Extract the (X, Y) coordinate from the center of the cell holding the provided text.  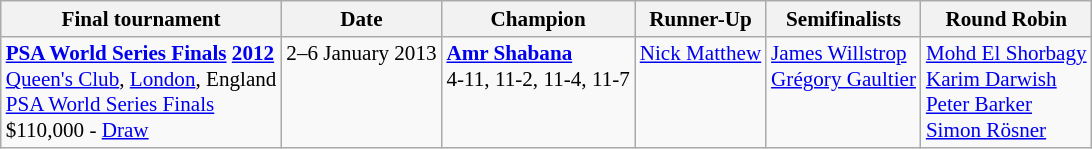
Mohd El Shorbagy Karim Darwish Peter Barker Simon Rösner (1006, 92)
Runner-Up (700, 18)
Semifinalists (844, 18)
Amr Shabana4-11, 11-2, 11-4, 11-7 (538, 92)
James Willstrop Grégory Gaultier (844, 92)
2–6 January 2013 (361, 92)
Date (361, 18)
PSA World Series Finals 2012 Queen's Club, London, EnglandPSA World Series Finals$110,000 - Draw (142, 92)
Nick Matthew (700, 92)
Final tournament (142, 18)
Round Robin (1006, 18)
Champion (538, 18)
